Return the [x, y] coordinate for the center point of the cell that contains the specified text.  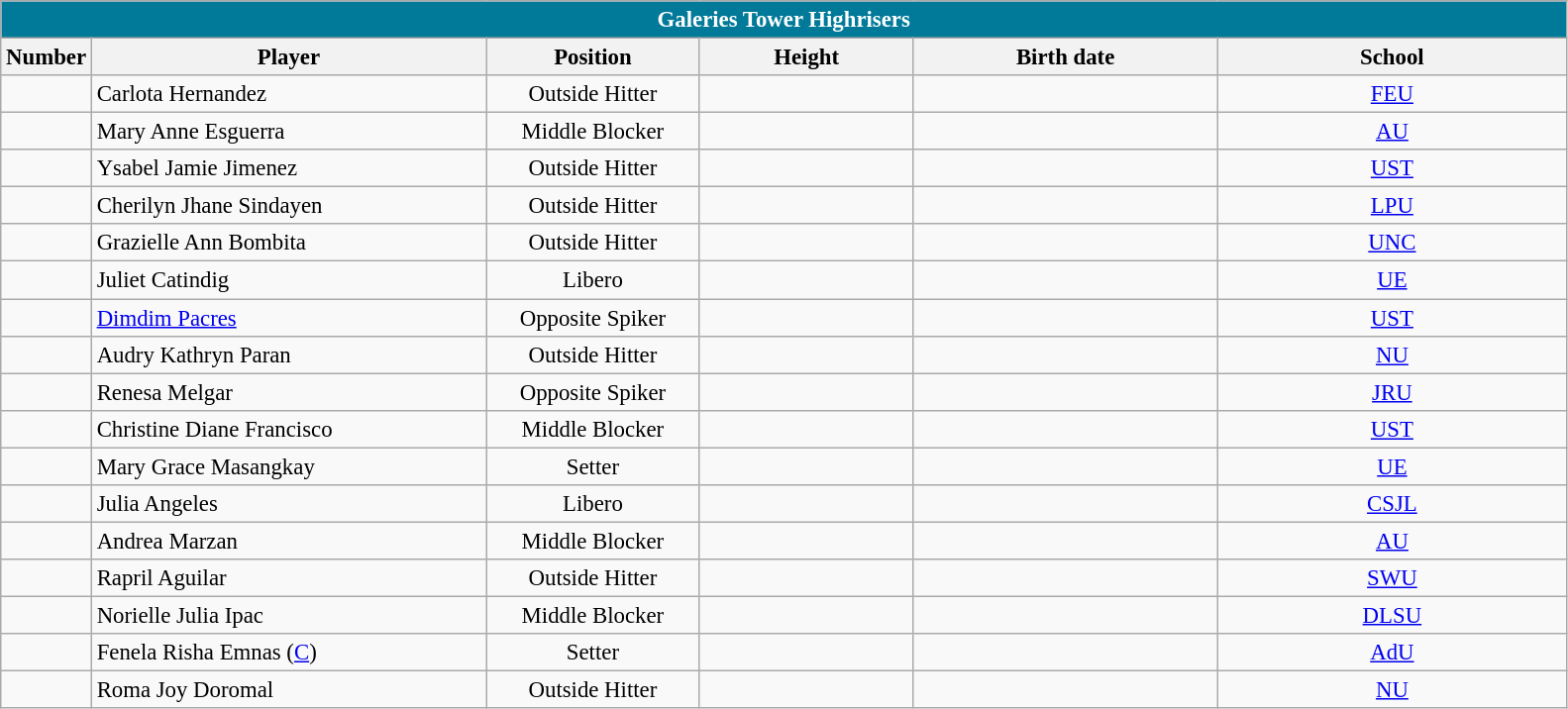
Cherilyn Jhane Sindayen [288, 206]
Ysabel Jamie Jimenez [288, 168]
DLSU [1393, 615]
Galeries Tower Highrisers [784, 20]
Renesa Melgar [288, 392]
Height [806, 57]
Fenela Risha Emnas (C) [288, 653]
LPU [1393, 206]
Audry Kathryn Paran [288, 354]
School [1393, 57]
FEU [1393, 94]
Player [288, 57]
AdU [1393, 653]
Christine Diane Francisco [288, 429]
Rapril Aguilar [288, 578]
Juliet Catindig [288, 280]
Birth date [1066, 57]
Mary Grace Masangkay [288, 466]
SWU [1393, 578]
Grazielle Ann Bombita [288, 243]
Number [47, 57]
Carlota Hernandez [288, 94]
Norielle Julia Ipac [288, 615]
Roma Joy Doromal [288, 690]
Mary Anne Esguerra [288, 132]
Andrea Marzan [288, 541]
Julia Angeles [288, 504]
Dimdim Pacres [288, 318]
JRU [1393, 392]
CSJL [1393, 504]
Position [593, 57]
UNC [1393, 243]
